Extract the [x, y] coordinate from the center of the cell holding the provided text.  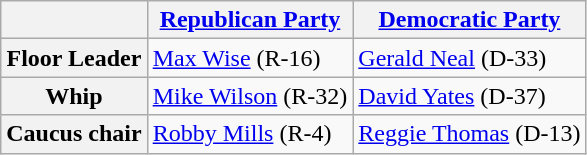
Caucus chair [74, 134]
David Yates (D-37) [470, 96]
Floor Leader [74, 58]
Robby Mills (R-4) [250, 134]
Whip [74, 96]
Reggie Thomas (D-13) [470, 134]
Democratic Party [470, 20]
Gerald Neal (D-33) [470, 58]
Republican Party [250, 20]
Max Wise (R-16) [250, 58]
Mike Wilson (R-32) [250, 96]
